Identify which cell holds the provided text, then report its [x, y] central coordinate. 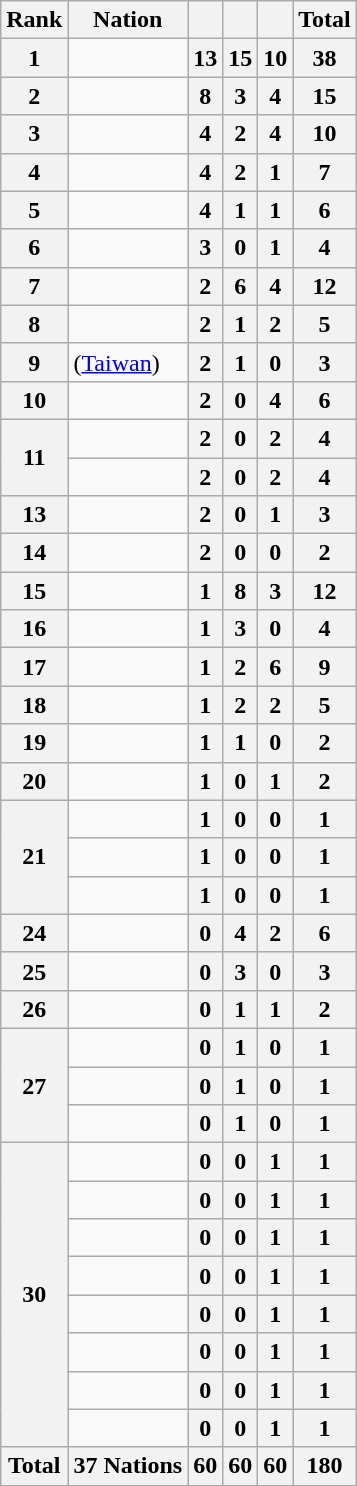
17 [34, 667]
Nation [128, 20]
Rank [34, 20]
30 [34, 1295]
24 [34, 933]
37 Nations [128, 1466]
14 [34, 553]
16 [34, 629]
11 [34, 457]
180 [325, 1466]
21 [34, 857]
27 [34, 1085]
18 [34, 705]
19 [34, 743]
(Taiwan) [128, 362]
25 [34, 971]
20 [34, 781]
38 [325, 58]
26 [34, 1009]
